Capture the cell that displays the provided text and extract its (X, Y) central coordinate. 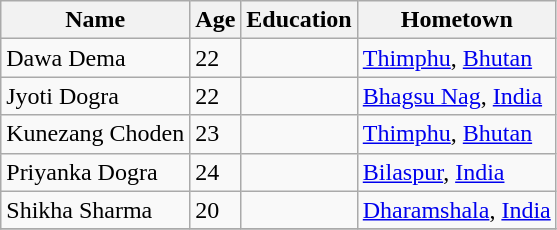
Kunezang Choden (96, 134)
Dawa Dema (96, 58)
Bilaspur, India (456, 172)
Name (96, 20)
Age (216, 20)
Dharamshala, India (456, 210)
Jyoti Dogra (96, 96)
20 (216, 210)
24 (216, 172)
Priyanka Dogra (96, 172)
Bhagsu Nag, India (456, 96)
Hometown (456, 20)
Education (299, 20)
Shikha Sharma (96, 210)
23 (216, 134)
